Locate the cell with the specified text and output its [x, y] center coordinate. 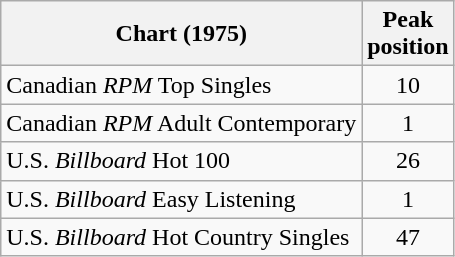
U.S. Billboard Hot Country Singles [182, 237]
U.S. Billboard Easy Listening [182, 199]
10 [408, 85]
Chart (1975) [182, 34]
U.S. Billboard Hot 100 [182, 161]
26 [408, 161]
Canadian RPM Top Singles [182, 85]
Canadian RPM Adult Contemporary [182, 123]
47 [408, 237]
Peakposition [408, 34]
